Provide the (x, y) coordinate of the cell's center where the given text is located.  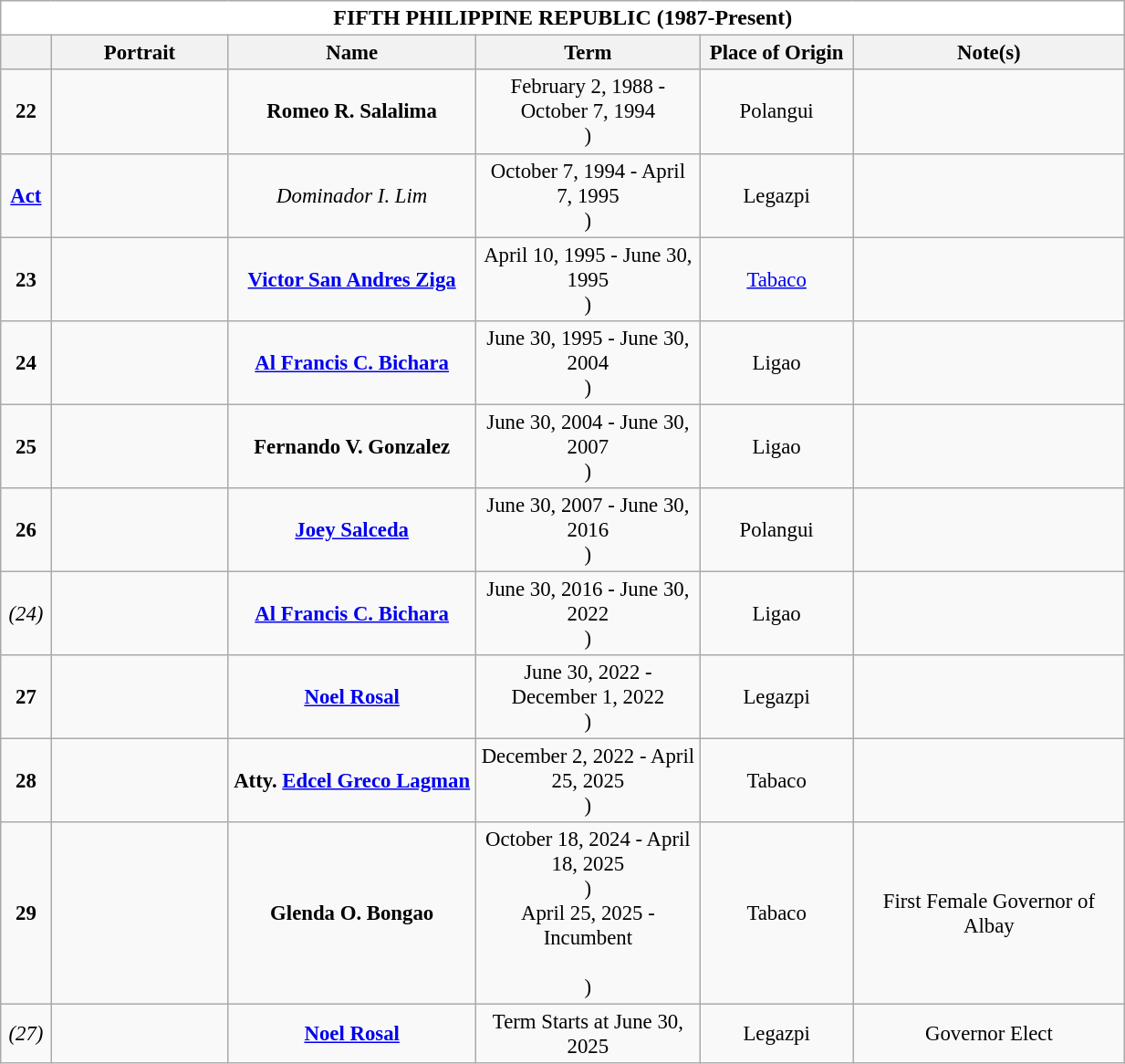
(27) (26, 1035)
Governor Elect (989, 1035)
June 30, 2022 - December 1, 2022 ) (589, 697)
23 (26, 279)
June 30, 2007 - June 30, 2016 ) (589, 530)
Name (352, 53)
December 2, 2022 - April 25, 2025) (589, 780)
Portrait (140, 53)
29 (26, 913)
(24) (26, 613)
June 30, 2004 - June 30, 2007 ) (589, 446)
Fernando V. Gonzalez (352, 446)
October 18, 2024 - April 18, 2025 ) April 25, 2025 - Incumbent ) (589, 913)
27 (26, 697)
Term (589, 53)
October 7, 1994 - April 7, 1995 ) (589, 195)
June 30, 1995 - June 30, 2004 ) (589, 362)
26 (26, 530)
Atty. Edcel Greco Lagman (352, 780)
Dominador I. Lim (352, 195)
22 (26, 112)
25 (26, 446)
February 2, 1988 - October 7, 1994 ) (589, 112)
April 10, 1995 - June 30, 1995 ) (589, 279)
Act (26, 195)
28 (26, 780)
Glenda O. Bongao (352, 913)
Place of Origin (776, 53)
Romeo R. Salalima (352, 112)
First Female Governor of Albay (989, 913)
June 30, 2016 - June 30, 2022 ) (589, 613)
24 (26, 362)
FIFTH PHILIPPINE REPUBLIC (1987-Present) (563, 18)
Victor San Andres Ziga (352, 279)
Term Starts at June 30, 2025 (589, 1035)
Joey Salceda (352, 530)
Note(s) (989, 53)
